Pinpoint the cell where the given text exists, returning its [X, Y] midpoint coordinate. 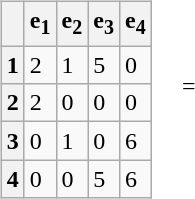
e3 [104, 23]
e2 [72, 23]
e1 [40, 23]
4 [12, 179]
e4 [136, 23]
3 [12, 141]
